For the text-containing cell, return its midpoint in [x, y] coordinate format. 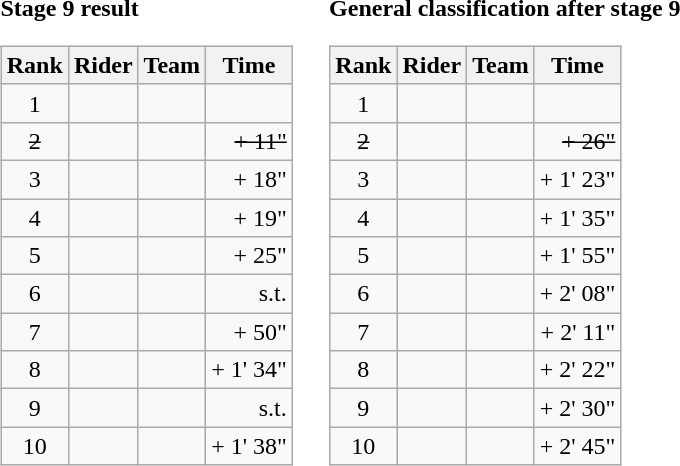
+ 19" [250, 217]
+ 26" [578, 141]
+ 2' 45" [578, 446]
+ 1' 55" [578, 256]
+ 11" [250, 141]
+ 18" [250, 179]
+ 2' 08" [578, 294]
+ 1' 35" [578, 217]
+ 25" [250, 256]
+ 2' 22" [578, 370]
+ 2' 30" [578, 408]
+ 1' 38" [250, 446]
+ 50" [250, 332]
+ 1' 34" [250, 370]
+ 2' 11" [578, 332]
+ 1' 23" [578, 179]
